Locate the cell with the specified text and output its [X, Y] center coordinate. 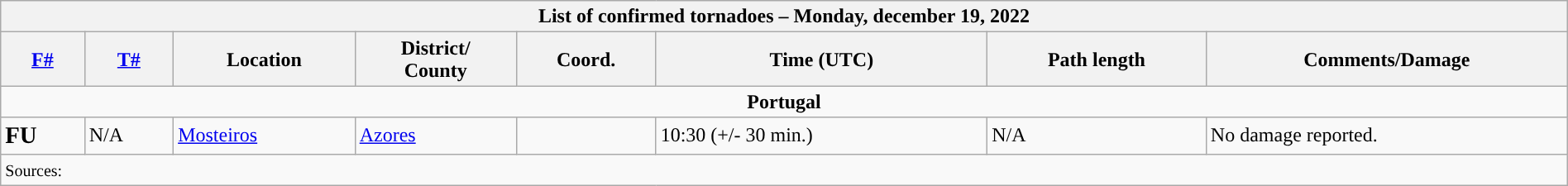
Comments/Damage [1386, 60]
Azores [435, 136]
F# [43, 60]
T# [129, 60]
No damage reported. [1386, 136]
Location [265, 60]
Path length [1097, 60]
10:30 (+/- 30 min.) [821, 136]
District/County [435, 60]
Mosteiros [265, 136]
FU [43, 136]
Time (UTC) [821, 60]
Sources: [784, 169]
List of confirmed tornadoes – Monday, december 19, 2022 [784, 17]
Portugal [784, 102]
Coord. [586, 60]
